Scan for the cell matching the given text and deliver its [X, Y] coordinate at center. 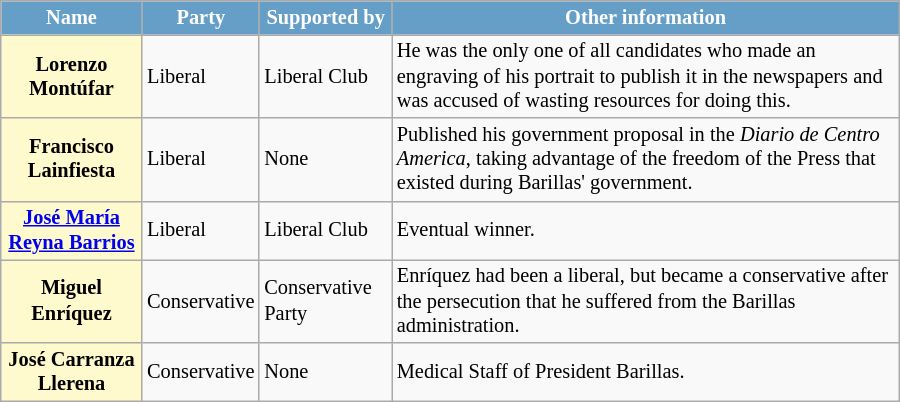
Miguel Enríquez [72, 300]
Name [72, 17]
Eventual winner. [646, 230]
Other information [646, 17]
Conservative Party [325, 300]
Supported by [325, 17]
José María Reyna Barrios [72, 230]
Medical Staff of President Barillas. [646, 372]
Enríquez had been a liberal, but became a conservative after the persecution that he suffered from the Barillas administration. [646, 300]
José Carranza Llerena [72, 372]
Lorenzo Montúfar [72, 76]
Francisco Lainfiesta [72, 160]
Party [200, 17]
